Detect which cell encompasses the target text, then output its (x, y) center coordinate. 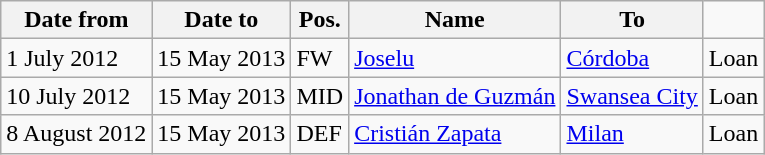
10 July 2012 (76, 96)
Córdoba (632, 58)
Name (455, 20)
FW (320, 58)
Joselu (455, 58)
Milan (632, 134)
DEF (320, 134)
1 July 2012 (76, 58)
8 August 2012 (76, 134)
Swansea City (632, 96)
Jonathan de Guzmán (455, 96)
Cristián Zapata (455, 134)
Pos. (320, 20)
MID (320, 96)
Date to (222, 20)
To (632, 20)
Date from (76, 20)
